Return [x, y] of the center of cell containing provided text 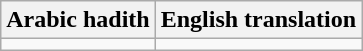
Arabic hadith [78, 20]
English translation [258, 20]
